Provide the (x, y) coordinate of the cell's center where the given text is located.  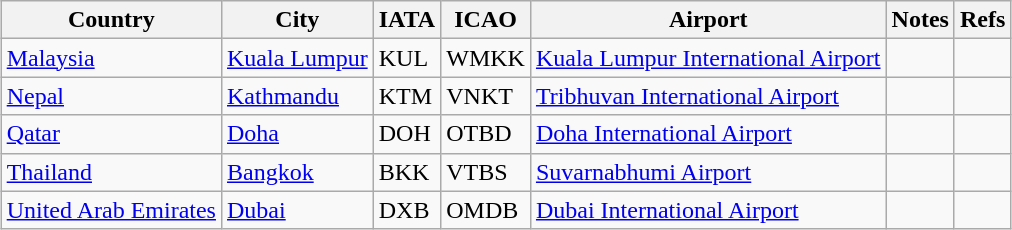
Kuala Lumpur (297, 58)
Airport (708, 20)
DOH (407, 134)
City (297, 20)
Country (111, 20)
WMKK (486, 58)
Nepal (111, 96)
Bangkok (297, 172)
Dubai (297, 210)
Doha (297, 134)
Refs (982, 20)
OTBD (486, 134)
ICAO (486, 20)
Malaysia (111, 58)
Doha International Airport (708, 134)
KUL (407, 58)
Suvarnabhumi Airport (708, 172)
Dubai International Airport (708, 210)
VNKT (486, 96)
KTM (407, 96)
Thailand (111, 172)
IATA (407, 20)
BKK (407, 172)
Notes (920, 20)
Tribhuvan International Airport (708, 96)
Qatar (111, 134)
VTBS (486, 172)
Kathmandu (297, 96)
United Arab Emirates (111, 210)
DXB (407, 210)
OMDB (486, 210)
Kuala Lumpur International Airport (708, 58)
